For the text-containing cell, return its midpoint in [x, y] coordinate format. 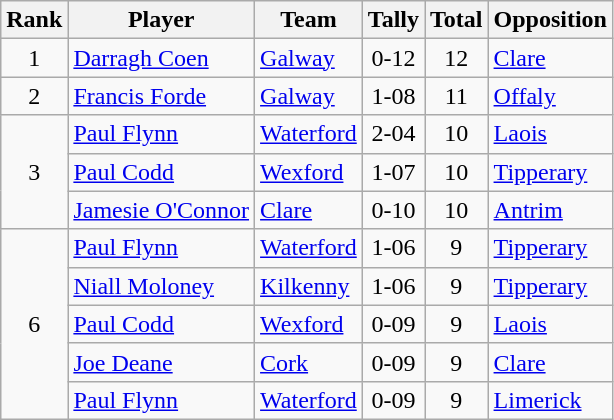
Antrim [550, 210]
2 [34, 96]
Francis Forde [162, 96]
Player [162, 20]
6 [34, 324]
Cork [309, 362]
Opposition [550, 20]
Darragh Coen [162, 58]
Total [456, 20]
1 [34, 58]
2-04 [393, 134]
Rank [34, 20]
Offaly [550, 96]
11 [456, 96]
1-07 [393, 172]
0-12 [393, 58]
3 [34, 172]
0-10 [393, 210]
Niall Moloney [162, 286]
12 [456, 58]
Team [309, 20]
Jamesie O'Connor [162, 210]
1-08 [393, 96]
Kilkenny [309, 286]
Tally [393, 20]
Limerick [550, 400]
Joe Deane [162, 362]
